Find where the given text appears and provide that cell's center as [x, y] coordinate. 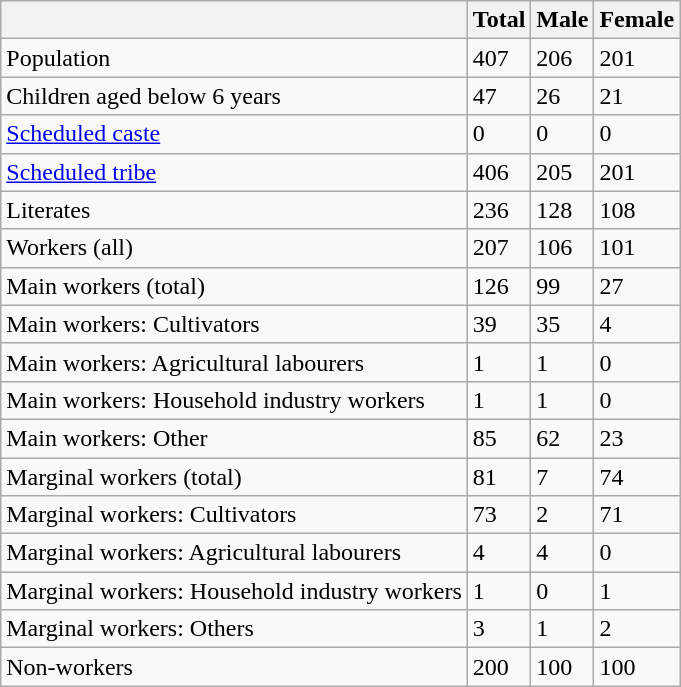
Main workers: Agricultural labourers [234, 362]
Workers (all) [234, 248]
39 [499, 324]
35 [562, 324]
23 [637, 438]
Marginal workers: Cultivators [234, 515]
Scheduled caste [234, 134]
62 [562, 438]
200 [499, 667]
Main workers: Household industry workers [234, 400]
106 [562, 248]
128 [562, 210]
236 [499, 210]
81 [499, 477]
73 [499, 515]
47 [499, 96]
Marginal workers: Others [234, 629]
Main workers (total) [234, 286]
108 [637, 210]
74 [637, 477]
Main workers: Other [234, 438]
Main workers: Cultivators [234, 324]
Scheduled tribe [234, 172]
85 [499, 438]
26 [562, 96]
Total [499, 20]
207 [499, 248]
Male [562, 20]
71 [637, 515]
407 [499, 58]
21 [637, 96]
3 [499, 629]
206 [562, 58]
Marginal workers: Household industry workers [234, 591]
7 [562, 477]
Children aged below 6 years [234, 96]
Population [234, 58]
Literates [234, 210]
Marginal workers (total) [234, 477]
27 [637, 286]
Female [637, 20]
101 [637, 248]
Non-workers [234, 667]
406 [499, 172]
205 [562, 172]
126 [499, 286]
99 [562, 286]
Marginal workers: Agricultural labourers [234, 553]
